Capture the cell that displays the provided text and extract its [X, Y] central coordinate. 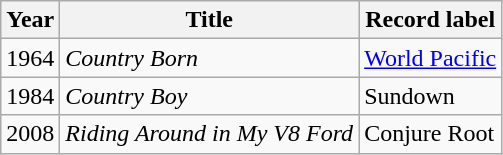
Record label [430, 20]
Conjure Root [430, 134]
Country Boy [210, 96]
Riding Around in My V8 Ford [210, 134]
1964 [30, 58]
Country Born [210, 58]
World Pacific [430, 58]
1984 [30, 96]
2008 [30, 134]
Title [210, 20]
Sundown [430, 96]
Year [30, 20]
